Extract the [X, Y] coordinate from the center of the cell holding the provided text.  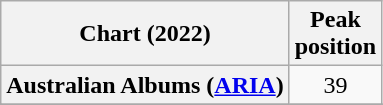
Chart (2022) [145, 34]
Australian Albums (ARIA) [145, 85]
Peakposition [335, 34]
39 [335, 85]
